From the cell containing the given text, extract its center point as (X, Y) coordinate. 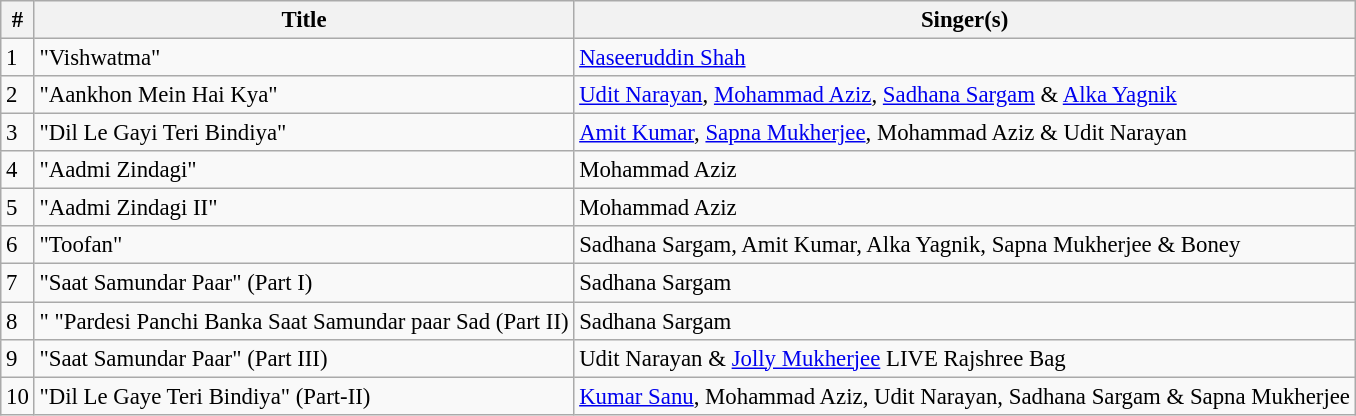
Title (304, 20)
1 (18, 58)
"Dil Le Gaye Teri Bindiya" (Part-II) (304, 396)
Naseeruddin Shah (964, 58)
Singer(s) (964, 20)
# (18, 20)
Sadhana Sargam, Amit Kumar, Alka Yagnik, Sapna Mukherjee & Boney (964, 245)
4 (18, 170)
Udit Narayan & Jolly Mukherjee LIVE Rajshree Bag (964, 358)
"Aankhon Mein Hai Kya" (304, 95)
"Dil Le Gayi Teri Bindiya" (304, 133)
"Saat Samundar Paar" (Part III) (304, 358)
"Aadmi Zindagi" (304, 170)
" "Pardesi Panchi Banka Saat Samundar paar Sad (Part II) (304, 321)
6 (18, 245)
3 (18, 133)
2 (18, 95)
5 (18, 208)
Kumar Sanu, Mohammad Aziz, Udit Narayan, Sadhana Sargam & Sapna Mukherjee (964, 396)
10 (18, 396)
Udit Narayan, Mohammad Aziz, Sadhana Sargam & Alka Yagnik (964, 95)
Amit Kumar, Sapna Mukherjee, Mohammad Aziz & Udit Narayan (964, 133)
"Toofan" (304, 245)
7 (18, 283)
"Vishwatma" (304, 58)
8 (18, 321)
"Aadmi Zindagi II" (304, 208)
9 (18, 358)
"Saat Samundar Paar" (Part I) (304, 283)
